Determine the (x, y) coordinate at the center of the cell enclosing the given text.  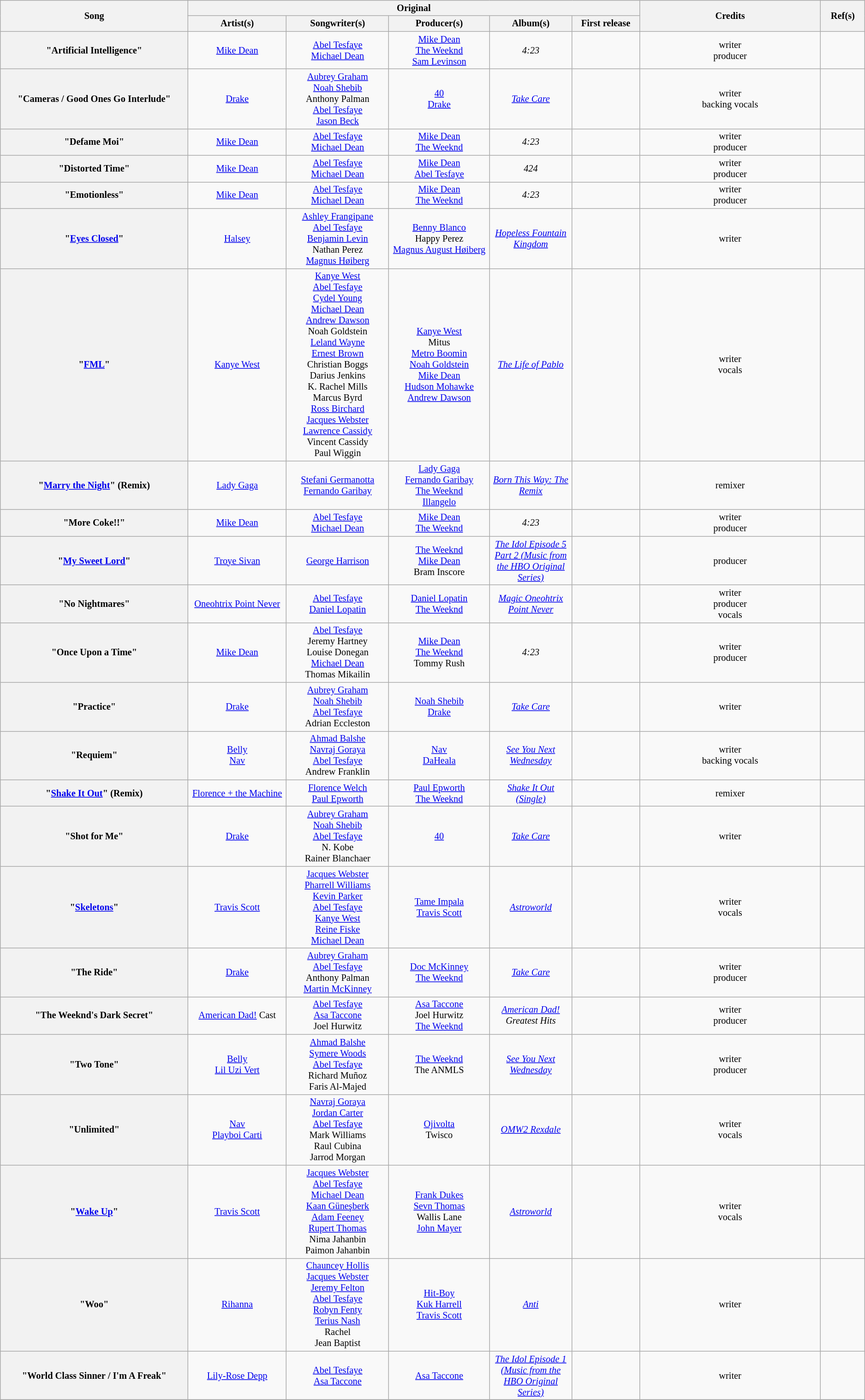
Mike DeanThe WeekndSam Levinson (439, 50)
Ahmad BalsheSymere WoodsAbel TesfayeRichard MuñozFaris Al-Majed (338, 1064)
Hit-BoyKuk HarrellTravis Scott (439, 1305)
"World Class Sinner / I'm A Freak" (94, 1376)
Album(s) (531, 24)
Original (414, 8)
Lady GagaFernando GaribayThe WeekndIllangelo (439, 485)
"Distorted Time" (94, 169)
Artist(s) (237, 24)
writerproducervocals (730, 604)
Navraj GorayaJordan CarterAbel TesfayeMark WilliamsRaul CubinaJarrod Morgan (338, 1130)
Ahmad BalsheNavraj GorayaAbel TesfayeAndrew Franklin (338, 755)
BellyLil Uzi Vert (237, 1064)
Frank DukesSevn ThomasWallis LaneJohn Mayer (439, 1211)
Stefani GermanottaFernando Garibay (338, 485)
Magic Oneohtrix Point Never (531, 604)
The WeekndMike DeanBram Inscore (439, 561)
Mike DeanThe WeekndTommy Rush (439, 653)
40Drake (439, 99)
BellyNav (237, 755)
The Idol Episode 1 (Music from the HBO Original Series) (531, 1376)
Halsey (237, 238)
Ashley FrangipaneAbel TesfayeBenjamin LevinNathan PerezMagnus Høiberg (338, 238)
"Cameras / Good Ones Go Interlude" (94, 99)
"The Weeknd's Dark Secret" (94, 1015)
Benny BlancoHappy PerezMagnus August Høiberg (439, 238)
Aubrey GrahamNoah ShebibAbel TesfayeN. KobeRainer Blanchaer (338, 836)
The Life of Pablo (531, 365)
"Eyes Closed" (94, 238)
"Requiem" (94, 755)
Florence + the Machine (237, 793)
Songwriter(s) (338, 24)
Kanye WestMitusMetro Boomin Noah Goldstein Mike Dean Hudson Mohawke Andrew Dawson (439, 365)
Noah ShebibDrake (439, 707)
Born This Way: The Remix (531, 485)
Ref(s) (843, 16)
American Dad! Cast (237, 1015)
Abel TesfayeJeremy HartneyLouise DoneganMichael DeanThomas Mikailin (338, 653)
Tame ImpalaTravis Scott (439, 907)
424 (531, 169)
George Harrison (338, 561)
Lily-Rose Depp (237, 1376)
Shake It Out (Single) (531, 793)
"Defame Moi" (94, 142)
NavPlayboi Carti (237, 1130)
Hopeless Fountain Kingdom (531, 238)
"Marry the Night" (Remix) (94, 485)
Aubrey GrahamAbel TesfayeAnthony PalmanMartin McKinney (338, 973)
Producer(s) (439, 24)
Aubrey GrahamNoah ShebibAbel TesfayeAdrian Eccleston (338, 707)
"The Ride" (94, 973)
The Idol Episode 5 Part 2 (Music from the HBO Original Series) (531, 561)
Aubrey GrahamNoah ShebibAnthony PalmanAbel TesfayeJason Beck (338, 99)
Jacques WebsterAbel TesfayeMichael DeanKaan GüneşberkAdam FeeneyRupert ThomasNima JahanbinPaimon Jahanbin (338, 1211)
Florence WelchPaul Epworth (338, 793)
Credits (730, 16)
"Shot for Me" (94, 836)
Abel TesfayeAsa Taccone (338, 1376)
"Woo" (94, 1305)
"Skeletons" (94, 907)
Rihanna (237, 1305)
Jacques WebsterPharrell WilliamsKevin ParkerAbel TesfayeKanye WestReine FiskeMichael Dean (338, 907)
Abel TesfayeDaniel Lopatin (338, 604)
"Artificial Intelligence" (94, 50)
Kanye West (237, 365)
"More Coke!!" (94, 523)
Daniel LopatinThe Weeknd (439, 604)
Anti (531, 1305)
Oneohtrix Point Never (237, 604)
"Once Upon a Time" (94, 653)
The WeekndThe ANMLS (439, 1064)
Asa TacconeJoel HurwitzThe Weeknd (439, 1015)
Lady Gaga (237, 485)
OMW2 Rexdale (531, 1130)
producer (730, 561)
40 (439, 836)
"Practice" (94, 707)
Troye Sivan (237, 561)
"Emotionless" (94, 195)
OjivoltaTwisco (439, 1130)
"Wake Up" (94, 1211)
American Dad! Greatest Hits (531, 1015)
Asa Taccone (439, 1376)
"Two Tone" (94, 1064)
"No Nightmares" (94, 604)
"FML" (94, 365)
NavDaHeala (439, 755)
First release (606, 24)
Doc McKinneyThe Weeknd (439, 973)
Song (94, 16)
Mike DeanAbel Tesfaye (439, 169)
Chauncey HollisJacques WebsterJeremy FeltonAbel TesfayeRobyn FentyTerius NashRachelJean Baptist (338, 1305)
"Shake It Out" (Remix) (94, 793)
"Unlimited" (94, 1130)
Abel TesfayeAsa TacconeJoel Hurwitz (338, 1015)
Paul EpworthThe Weeknd (439, 793)
"My Sweet Lord" (94, 561)
